Capture the cell that displays the provided text and extract its (X, Y) central coordinate. 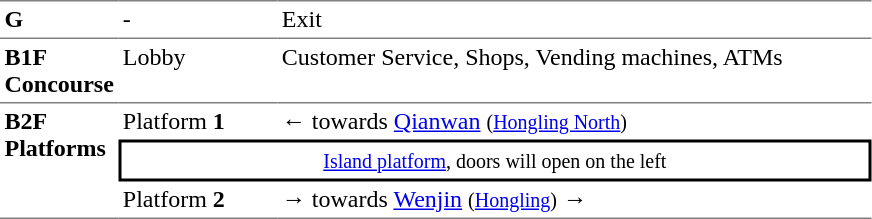
Island platform, doors will open on the left (494, 161)
Lobby (198, 71)
Exit (574, 19)
← towards Qianwan (Hongling North) (574, 122)
- (198, 19)
G (59, 19)
Platform 1 (198, 122)
Customer Service, Shops, Vending machines, ATMs (574, 71)
B1FConcourse (59, 71)
